Return (x, y) of the center of cell containing provided text 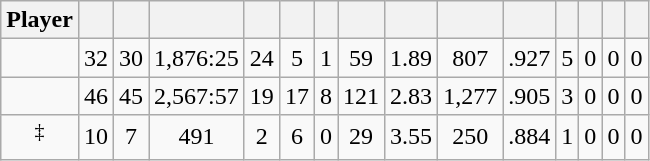
‡ (40, 138)
1,277 (470, 96)
7 (132, 138)
59 (362, 58)
250 (470, 138)
45 (132, 96)
6 (296, 138)
24 (262, 58)
491 (197, 138)
2,567:57 (197, 96)
807 (470, 58)
.905 (530, 96)
1.89 (412, 58)
3 (568, 96)
.927 (530, 58)
.884 (530, 138)
2 (262, 138)
29 (362, 138)
121 (362, 96)
17 (296, 96)
32 (96, 58)
1,876:25 (197, 58)
10 (96, 138)
8 (326, 96)
3.55 (412, 138)
46 (96, 96)
30 (132, 58)
2.83 (412, 96)
19 (262, 96)
Player (40, 20)
